Scan for the cell matching the given text and deliver its [x, y] coordinate at center. 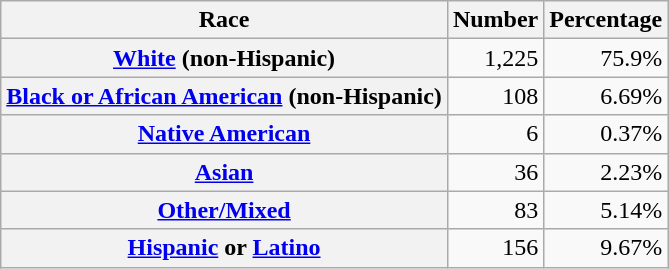
83 [495, 210]
2.23% [606, 172]
Percentage [606, 20]
Asian [224, 172]
6.69% [606, 96]
36 [495, 172]
Other/Mixed [224, 210]
156 [495, 248]
0.37% [606, 134]
5.14% [606, 210]
9.67% [606, 248]
75.9% [606, 58]
Native American [224, 134]
Black or African American (non-Hispanic) [224, 96]
1,225 [495, 58]
Race [224, 20]
White (non-Hispanic) [224, 58]
Hispanic or Latino [224, 248]
6 [495, 134]
Number [495, 20]
108 [495, 96]
